Locate the cell with the specified text and output its [X, Y] center coordinate. 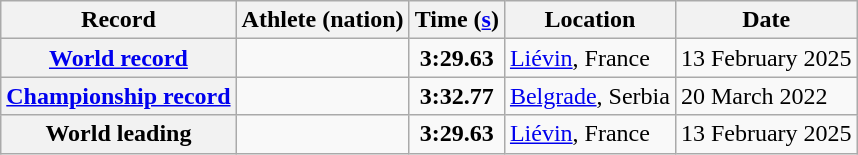
Date [766, 20]
World leading [118, 134]
Record [118, 20]
Time (s) [456, 20]
World record [118, 58]
3:32.77 [456, 96]
Belgrade, Serbia [590, 96]
Athlete (nation) [322, 20]
20 March 2022 [766, 96]
Championship record [118, 96]
Location [590, 20]
